Scan for the cell matching the given text and deliver its (x, y) coordinate at center. 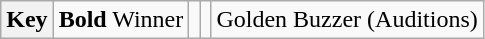
Key (27, 20)
Golden Buzzer (Auditions) (347, 20)
Bold Winner (121, 20)
